For the text-containing cell, return its midpoint in [X, Y] coordinate format. 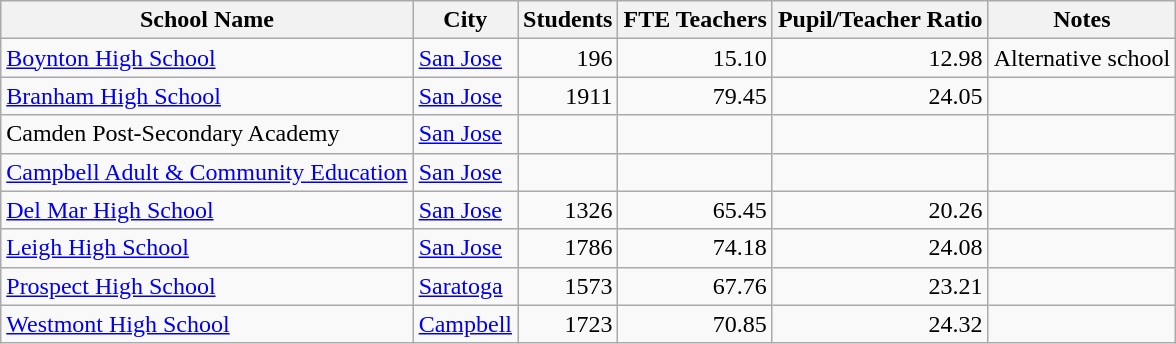
67.76 [695, 286]
15.10 [695, 58]
Branham High School [207, 96]
Alternative school [1082, 58]
74.18 [695, 248]
Boynton High School [207, 58]
24.05 [880, 96]
23.21 [880, 286]
Campbell [465, 324]
20.26 [880, 210]
City [465, 20]
Camden Post-Secondary Academy [207, 134]
Students [568, 20]
Pupil/Teacher Ratio [880, 20]
24.32 [880, 324]
1573 [568, 286]
24.08 [880, 248]
79.45 [695, 96]
Saratoga [465, 286]
Campbell Adult & Community Education [207, 172]
1723 [568, 324]
Leigh High School [207, 248]
Notes [1082, 20]
12.98 [880, 58]
65.45 [695, 210]
School Name [207, 20]
1911 [568, 96]
196 [568, 58]
FTE Teachers [695, 20]
Prospect High School [207, 286]
70.85 [695, 324]
Westmont High School [207, 324]
Del Mar High School [207, 210]
1326 [568, 210]
1786 [568, 248]
